Determine the [X, Y] coordinate at the center of the cell enclosing the given text.  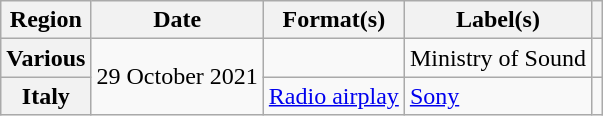
Format(s) [334, 20]
Various [46, 58]
Sony [498, 96]
Radio airplay [334, 96]
29 October 2021 [177, 77]
Region [46, 20]
Label(s) [498, 20]
Italy [46, 96]
Ministry of Sound [498, 58]
Date [177, 20]
